Find where the given text appears and provide that cell's center as [X, Y] coordinate. 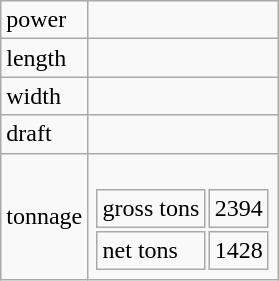
width [44, 96]
gross tons 2394 net tons 1428 [183, 216]
length [44, 58]
power [44, 20]
tonnage [44, 216]
net tons [150, 251]
1428 [240, 251]
2394 [240, 209]
draft [44, 134]
gross tons [150, 209]
